Capture the cell that displays the provided text and extract its (x, y) central coordinate. 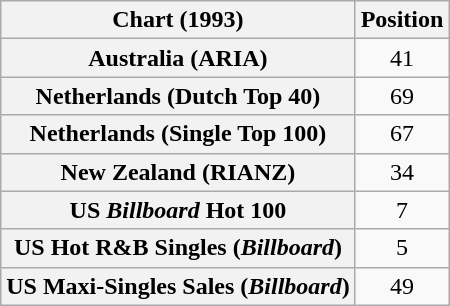
US Maxi-Singles Sales (Billboard) (178, 286)
5 (402, 248)
Netherlands (Single Top 100) (178, 134)
34 (402, 172)
US Hot R&B Singles (Billboard) (178, 248)
69 (402, 96)
New Zealand (RIANZ) (178, 172)
49 (402, 286)
7 (402, 210)
Chart (1993) (178, 20)
Australia (ARIA) (178, 58)
67 (402, 134)
Position (402, 20)
US Billboard Hot 100 (178, 210)
Netherlands (Dutch Top 40) (178, 96)
41 (402, 58)
